Return [X, Y] of the center of cell containing provided text 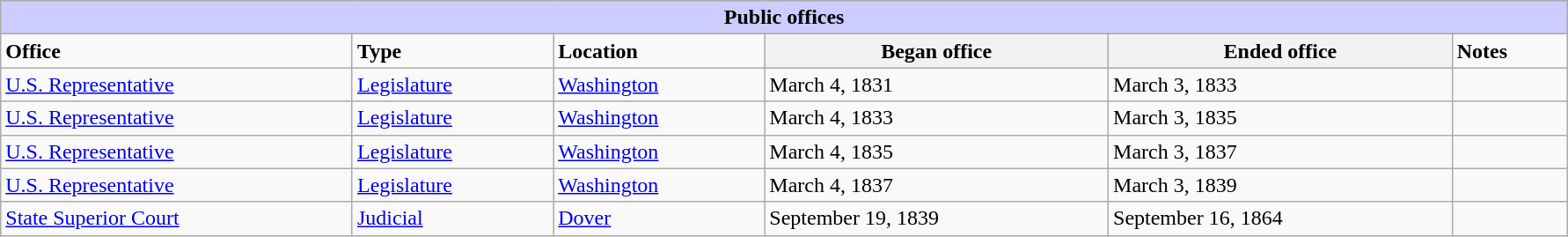
March 4, 1831 [936, 85]
March 3, 1837 [1281, 152]
Notes [1510, 51]
March 4, 1837 [936, 185]
Ended office [1281, 51]
March 4, 1835 [936, 152]
Type [452, 51]
Dover [659, 218]
March 4, 1833 [936, 118]
Judicial [452, 218]
State Superior Court [177, 218]
Began office [936, 51]
September 16, 1864 [1281, 218]
Office [177, 51]
September 19, 1839 [936, 218]
March 3, 1833 [1281, 85]
Public offices [785, 18]
Location [659, 51]
March 3, 1835 [1281, 118]
March 3, 1839 [1281, 185]
